Extract the (x, y) coordinate from the center of the cell holding the provided text.  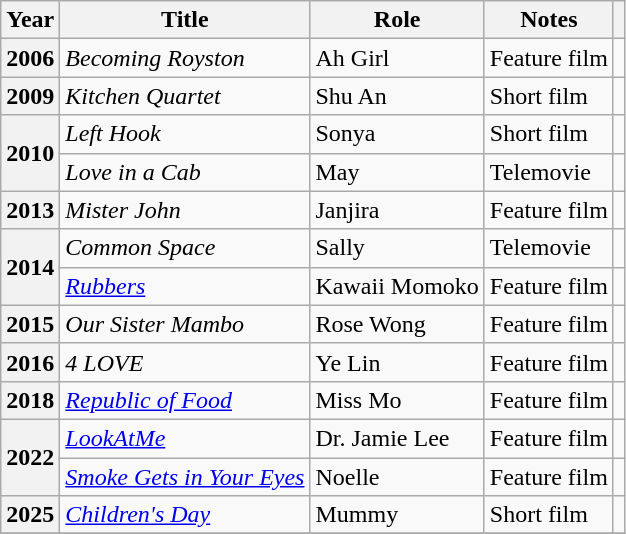
Janjira (397, 210)
Title (185, 20)
Ah Girl (397, 58)
Shu An (397, 96)
2015 (30, 324)
Our Sister Mambo (185, 324)
2013 (30, 210)
Rubbers (185, 286)
Left Hook (185, 134)
2006 (30, 58)
2009 (30, 96)
Mummy (397, 515)
Kitchen Quartet (185, 96)
2016 (30, 362)
Republic of Food (185, 400)
2025 (30, 515)
Sally (397, 248)
2022 (30, 457)
May (397, 172)
Sonya (397, 134)
Rose Wong (397, 324)
Mister John (185, 210)
Smoke Gets in Your Eyes (185, 477)
Year (30, 20)
LookAtMe (185, 438)
Dr. Jamie Lee (397, 438)
Kawaii Momoko (397, 286)
Ye Lin (397, 362)
2018 (30, 400)
Love in a Cab (185, 172)
Becoming Royston (185, 58)
4 LOVE (185, 362)
2010 (30, 153)
Role (397, 20)
Miss Mo (397, 400)
Children's Day (185, 515)
Notes (548, 20)
2014 (30, 267)
Common Space (185, 248)
Noelle (397, 477)
